Find where the given text appears and provide that cell's center as [x, y] coordinate. 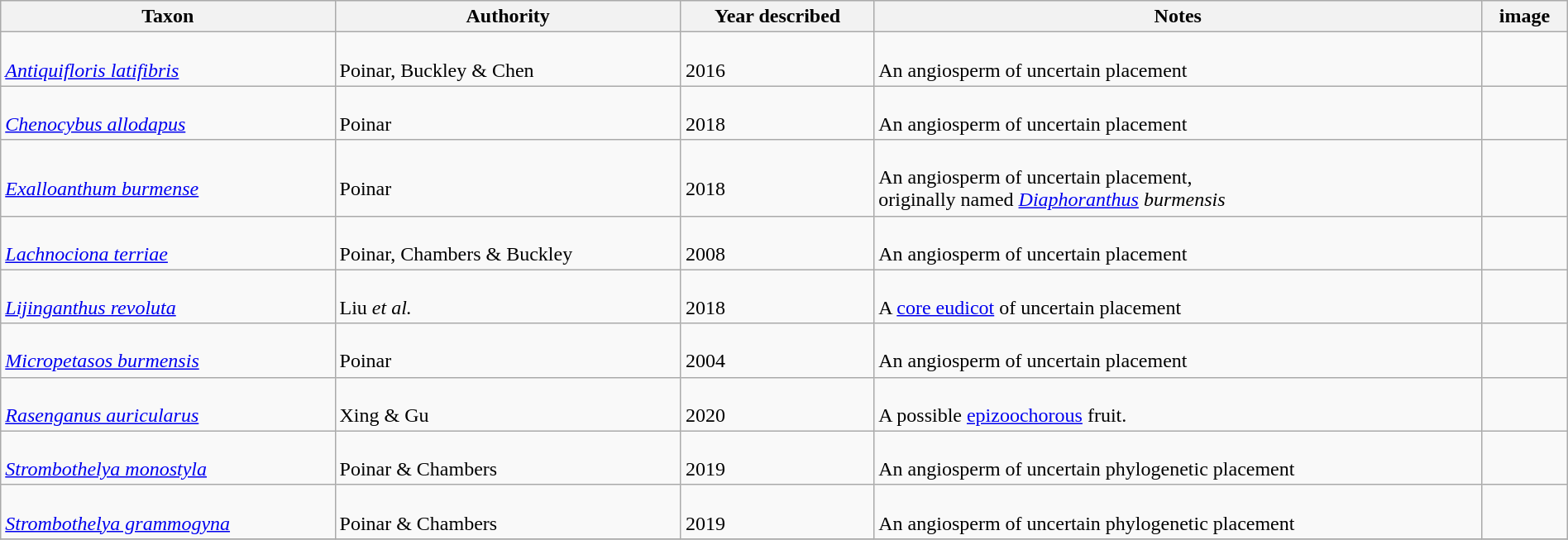
Strombothelya monostyla [168, 458]
A core eudicot of uncertain placement [1178, 296]
Xing & Gu [508, 404]
image [1525, 17]
2004 [777, 351]
Lachnociona terriae [168, 243]
Chenocybus allodapus [168, 112]
Antiquifloris latifibris [168, 60]
A possible epizoochorous fruit. [1178, 404]
Poinar, Buckley & Chen [508, 60]
An angiosperm of uncertain placement,originally named Diaphoranthus burmensis [1178, 178]
Rasenganus auricularus [168, 404]
2016 [777, 60]
Taxon [168, 17]
Strombothelya grammogyna [168, 511]
Micropetasos burmensis [168, 351]
Notes [1178, 17]
2020 [777, 404]
Poinar, Chambers & Buckley [508, 243]
Year described [777, 17]
Liu et al. [508, 296]
2008 [777, 243]
Exalloanthum burmense [168, 178]
Lijinganthus revoluta [168, 296]
Authority [508, 17]
